For the text-containing cell, return its midpoint in (X, Y) coordinate format. 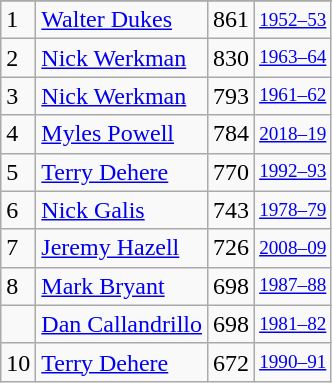
726 (232, 248)
2008–09 (293, 248)
Nick Galis (122, 210)
2 (18, 58)
784 (232, 134)
1990–91 (293, 362)
672 (232, 362)
6 (18, 210)
793 (232, 96)
4 (18, 134)
1961–62 (293, 96)
7 (18, 248)
1 (18, 20)
Mark Bryant (122, 286)
Dan Callandrillo (122, 324)
10 (18, 362)
1992–93 (293, 172)
2018–19 (293, 134)
743 (232, 210)
Myles Powell (122, 134)
3 (18, 96)
1987–88 (293, 286)
1981–82 (293, 324)
Walter Dukes (122, 20)
Jeremy Hazell (122, 248)
830 (232, 58)
8 (18, 286)
5 (18, 172)
861 (232, 20)
1978–79 (293, 210)
770 (232, 172)
1963–64 (293, 58)
1952–53 (293, 20)
